Pinpoint the cell where the given text exists, returning its (x, y) midpoint coordinate. 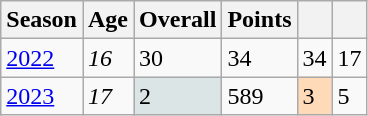
2 (178, 96)
2022 (42, 58)
Age (108, 20)
3 (314, 96)
5 (350, 96)
589 (260, 96)
30 (178, 58)
Overall (178, 20)
Season (42, 20)
Points (260, 20)
2023 (42, 96)
16 (108, 58)
